Scan for the cell matching the given text and deliver its [X, Y] coordinate at center. 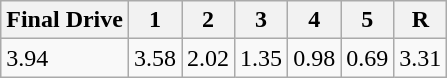
0.98 [314, 58]
Final Drive [65, 20]
0.69 [368, 58]
3.94 [65, 58]
2 [208, 20]
5 [368, 20]
3.58 [154, 58]
3.31 [420, 58]
4 [314, 20]
2.02 [208, 58]
3 [262, 20]
R [420, 20]
1 [154, 20]
1.35 [262, 58]
